Pinpoint the cell where the given text exists, returning its [X, Y] midpoint coordinate. 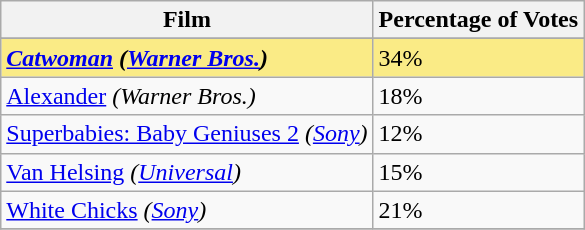
Superbabies: Baby Geniuses 2 (Sony) [187, 134]
34% [478, 58]
12% [478, 134]
15% [478, 172]
Van Helsing (Universal) [187, 172]
Alexander (Warner Bros.) [187, 96]
Percentage of Votes [478, 20]
Catwoman (Warner Bros.) [187, 58]
Film [187, 20]
18% [478, 96]
21% [478, 210]
White Chicks (Sony) [187, 210]
